Locate the cell with the specified text and output its [x, y] center coordinate. 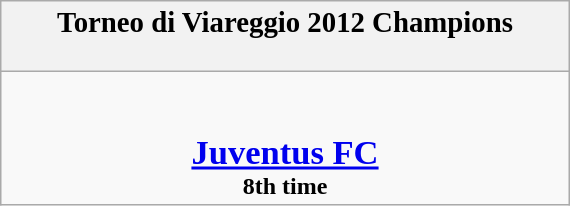
Juventus FC8th time [284, 138]
Torneo di Viareggio 2012 Champions [284, 36]
